Pinpoint the cell where the given text exists, returning its [x, y] midpoint coordinate. 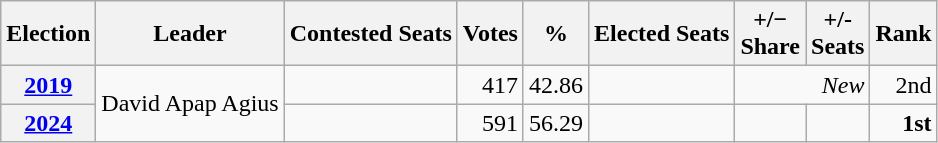
2024 [48, 123]
56.29 [556, 123]
Elected Seats [662, 34]
Contested Seats [370, 34]
+/-Seats [838, 34]
New [802, 85]
David Apap Agius [190, 104]
417 [490, 85]
% [556, 34]
42.86 [556, 85]
+/−Share [770, 34]
2019 [48, 85]
1st [904, 123]
591 [490, 123]
Leader [190, 34]
Votes [490, 34]
Rank [904, 34]
Election [48, 34]
2nd [904, 85]
